Determine the (x, y) coordinate at the center of the cell enclosing the given text.  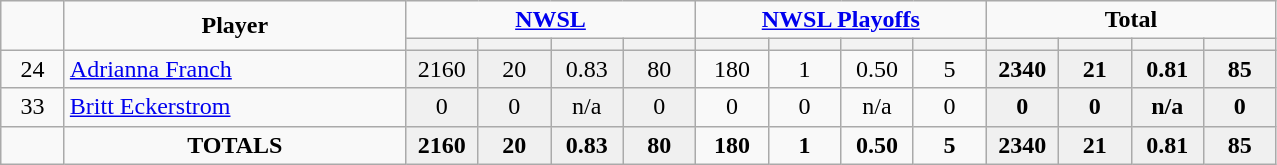
TOTALS (234, 145)
24 (33, 69)
NWSL Playoffs (841, 20)
Britt Eckerstrom (234, 107)
Adrianna Franch (234, 69)
NWSL (550, 20)
Player (234, 26)
Total (1131, 20)
33 (33, 107)
